Provide the (X, Y) coordinate of the cell's center where the given text is located.  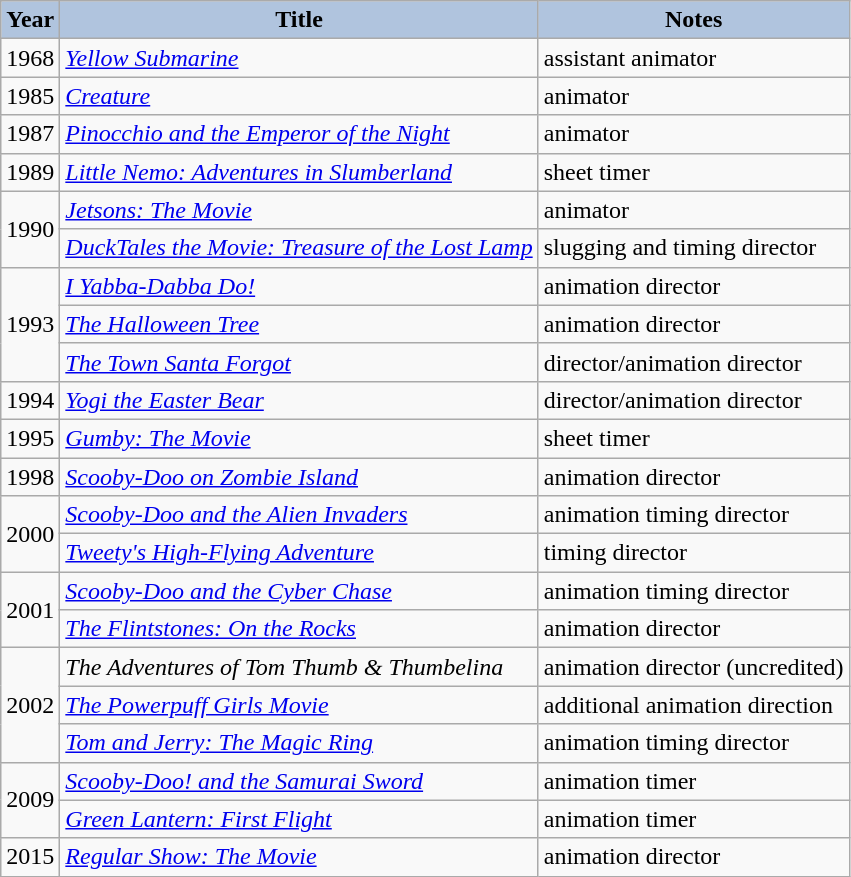
Pinocchio and the Emperor of the Night (299, 134)
1968 (30, 58)
DuckTales the Movie: Treasure of the Lost Lamp (299, 248)
Notes (694, 20)
Year (30, 20)
2015 (30, 857)
additional animation direction (694, 705)
Title (299, 20)
The Halloween Tree (299, 324)
1993 (30, 324)
Scooby-Doo! and the Samurai Sword (299, 781)
1987 (30, 134)
Regular Show: The Movie (299, 857)
1995 (30, 438)
Jetsons: The Movie (299, 210)
2001 (30, 610)
2002 (30, 705)
1990 (30, 229)
slugging and timing director (694, 248)
animation director (uncredited) (694, 667)
I Yabba-Dabba Do! (299, 286)
The Adventures of Tom Thumb & Thumbelina (299, 667)
The Town Santa Forgot (299, 362)
Scooby-Doo and the Cyber Chase (299, 591)
Scooby-Doo on Zombie Island (299, 477)
timing director (694, 553)
2009 (30, 800)
Creature (299, 96)
Yellow Submarine (299, 58)
The Powerpuff Girls Movie (299, 705)
assistant animator (694, 58)
Scooby-Doo and the Alien Invaders (299, 515)
2000 (30, 534)
Green Lantern: First Flight (299, 819)
1989 (30, 172)
Little Nemo: Adventures in Slumberland (299, 172)
1998 (30, 477)
The Flintstones: On the Rocks (299, 629)
Yogi the Easter Bear (299, 400)
1994 (30, 400)
1985 (30, 96)
Gumby: The Movie (299, 438)
Tom and Jerry: The Magic Ring (299, 743)
Tweety's High-Flying Adventure (299, 553)
